Capture the cell that displays the provided text and extract its [x, y] central coordinate. 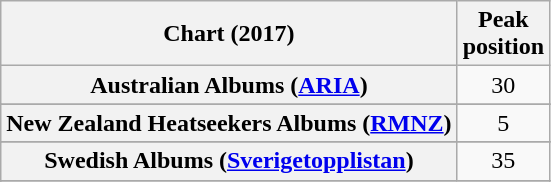
Peak position [503, 34]
30 [503, 85]
Chart (2017) [229, 34]
New Zealand Heatseekers Albums (RMNZ) [229, 123]
5 [503, 123]
Swedish Albums (Sverigetopplistan) [229, 161]
35 [503, 161]
Australian Albums (ARIA) [229, 85]
